Capture the cell that displays the provided text and extract its (x, y) central coordinate. 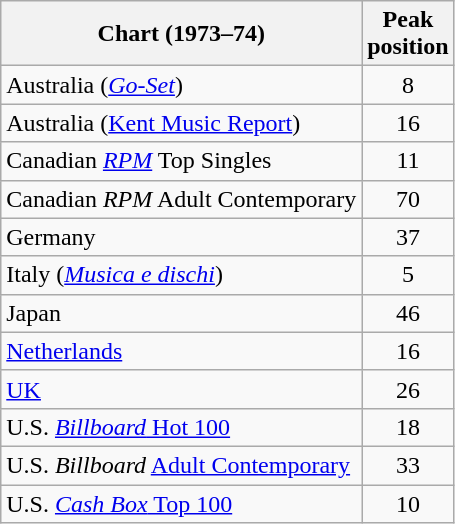
Japan (182, 313)
Canadian RPM Top Singles (182, 161)
U.S. Billboard Adult Contemporary (182, 465)
Chart (1973–74) (182, 34)
U.S. Billboard Hot 100 (182, 427)
Canadian RPM Adult Contemporary (182, 199)
5 (408, 275)
Australia (Kent Music Report) (182, 123)
11 (408, 161)
UK (182, 389)
8 (408, 85)
10 (408, 503)
37 (408, 237)
Netherlands (182, 351)
46 (408, 313)
70 (408, 199)
18 (408, 427)
Germany (182, 237)
26 (408, 389)
33 (408, 465)
U.S. Cash Box Top 100 (182, 503)
Italy (Musica e dischi) (182, 275)
Peak position (408, 34)
Australia (Go-Set) (182, 85)
